Detect which cell encompasses the target text, then output its (x, y) center coordinate. 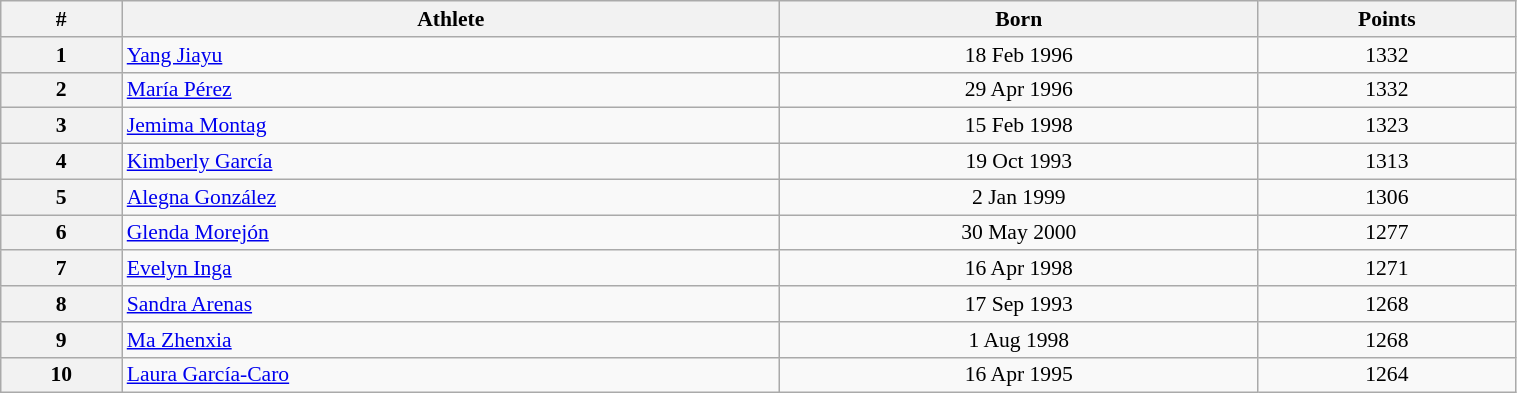
María Pérez (451, 90)
2 (62, 90)
30 May 2000 (1019, 233)
15 Feb 1998 (1019, 126)
7 (62, 269)
4 (62, 162)
Born (1019, 19)
1306 (1387, 197)
16 Apr 1995 (1019, 375)
1264 (1387, 375)
1277 (1387, 233)
29 Apr 1996 (1019, 90)
1 (62, 55)
Sandra Arenas (451, 304)
3 (62, 126)
17 Sep 1993 (1019, 304)
Alegna González (451, 197)
5 (62, 197)
Kimberly García (451, 162)
Laura García-Caro (451, 375)
1271 (1387, 269)
6 (62, 233)
1323 (1387, 126)
1313 (1387, 162)
Athlete (451, 19)
2 Jan 1999 (1019, 197)
18 Feb 1996 (1019, 55)
# (62, 19)
Evelyn Inga (451, 269)
8 (62, 304)
9 (62, 340)
19 Oct 1993 (1019, 162)
Jemima Montag (451, 126)
Points (1387, 19)
Ma Zhenxia (451, 340)
10 (62, 375)
16 Apr 1998 (1019, 269)
Yang Jiayu (451, 55)
Glenda Morejón (451, 233)
1 Aug 1998 (1019, 340)
